For the text-containing cell, return its midpoint in (x, y) coordinate format. 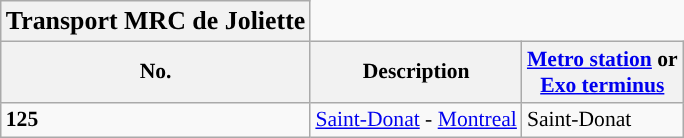
Metro station or Exo terminus (602, 72)
No. (156, 72)
Saint-Donat - Montreal (416, 120)
Transport MRC de Joliette (156, 21)
Description (416, 72)
125 (156, 120)
Saint-Donat (602, 120)
